Extract the (X, Y) coordinate from the center of the cell holding the provided text.  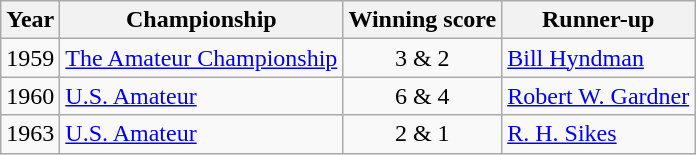
1959 (30, 58)
Bill Hyndman (598, 58)
R. H. Sikes (598, 134)
3 & 2 (422, 58)
Year (30, 20)
Winning score (422, 20)
Runner-up (598, 20)
2 & 1 (422, 134)
6 & 4 (422, 96)
1963 (30, 134)
The Amateur Championship (202, 58)
Robert W. Gardner (598, 96)
1960 (30, 96)
Championship (202, 20)
